Output the (x, y) coordinate of the center of the cell containing the given text.  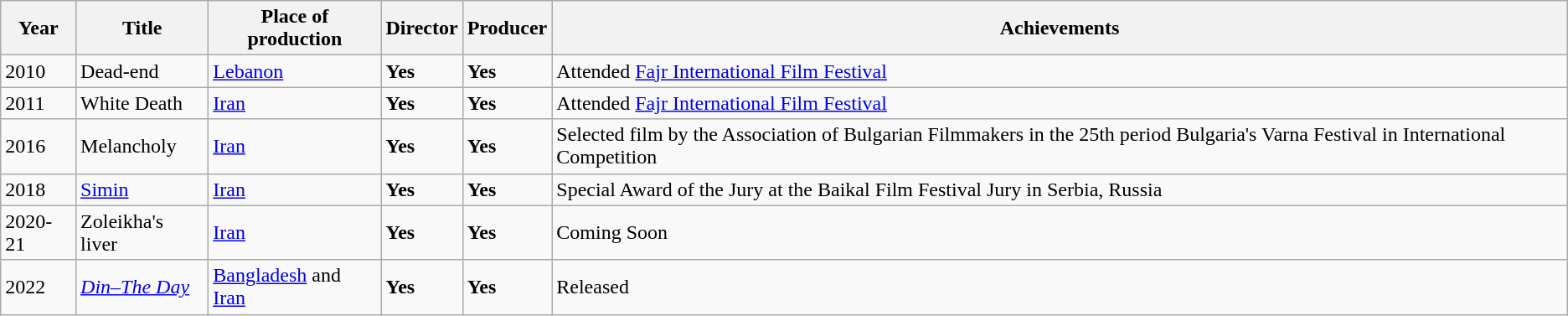
Director (422, 28)
Din–The Day (142, 287)
White Death (142, 103)
Melancholy (142, 146)
Special Award of the Jury at the Baikal Film Festival Jury in Serbia, Russia (1060, 189)
Title (142, 28)
Coming Soon (1060, 233)
2020-21 (39, 233)
Released (1060, 287)
2011 (39, 103)
Achievements (1060, 28)
2010 (39, 71)
Year (39, 28)
2018 (39, 189)
Dead-end (142, 71)
Place of production (295, 28)
2022 (39, 287)
Selected film by the Association of Bulgarian Filmmakers in the 25th period Bulgaria's Varna Festival in International Competition (1060, 146)
2016 (39, 146)
Bangladesh and Iran (295, 287)
Simin (142, 189)
Lebanon (295, 71)
Producer (508, 28)
Zoleikha's liver (142, 233)
